From the cell containing the given text, extract its center point as [X, Y] coordinate. 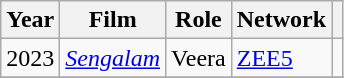
Sengalam [113, 58]
ZEE5 [281, 58]
Network [281, 20]
Veera [199, 58]
Year [30, 20]
Role [199, 20]
2023 [30, 58]
Film [113, 20]
